Scan for the cell matching the given text and deliver its [X, Y] coordinate at center. 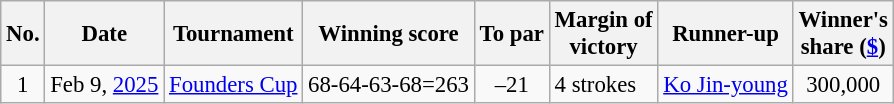
4 strokes [604, 85]
Winning score [389, 34]
No. [23, 34]
–21 [512, 85]
Feb 9, 2025 [104, 85]
Ko Jin-young [726, 85]
Margin ofvictory [604, 34]
68-64-63-68=263 [389, 85]
Winner'sshare ($) [843, 34]
Tournament [234, 34]
Founders Cup [234, 85]
To par [512, 34]
1 [23, 85]
300,000 [843, 85]
Date [104, 34]
Runner-up [726, 34]
